Determine the [X, Y] coordinate at the center of the cell enclosing the given text.  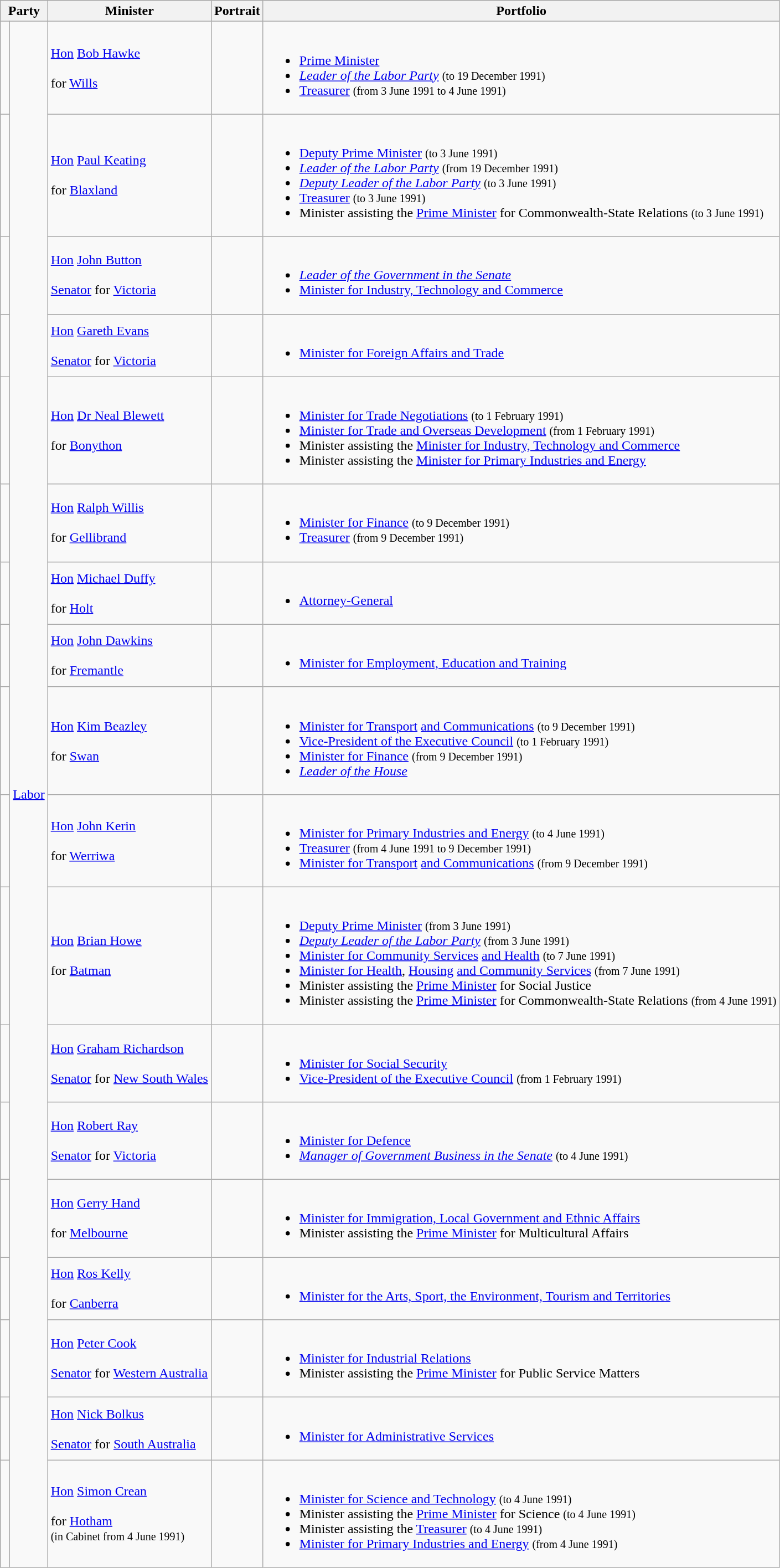
Labor [29, 794]
Minister for the Arts, Sport, the Environment, Tourism and Territories [521, 1288]
Hon Bob Hawke for Wills [130, 68]
Hon Gerry Hand for Melbourne [130, 1219]
Leader of the Government in the SenateMinister for Industry, Technology and Commerce [521, 275]
Portfolio [521, 11]
Party [24, 11]
Minister for DefenceManager of Government Business in the Senate (to 4 June 1991) [521, 1141]
Hon Nick Bolkus Senator for South Australia [130, 1429]
Minister for Foreign Affairs and Trade [521, 346]
Minister [130, 11]
Hon John Kerin for Werriwa [130, 841]
Hon Ros Kelly for Canberra [130, 1288]
Minister for Social SecurityVice-President of the Executive Council (from 1 February 1991) [521, 1063]
Minister for Employment, Education and Training [521, 656]
Minister for Industrial RelationsMinister assisting the Prime Minister for Public Service Matters [521, 1359]
Minister for Finance (to 9 December 1991)Treasurer (from 9 December 1991) [521, 523]
Hon Graham Richardson Senator for New South Wales [130, 1063]
Hon Peter Cook Senator for Western Australia [130, 1359]
Minister for Administrative Services [521, 1429]
Attorney-General [521, 593]
Minister for Immigration, Local Government and Ethnic AffairsMinister assisting the Prime Minister for Multicultural Affairs [521, 1219]
Hon John Button Senator for Victoria [130, 275]
Hon Gareth Evans Senator for Victoria [130, 346]
Hon Robert Ray Senator for Victoria [130, 1141]
Hon Dr Neal Blewett for Bonython [130, 430]
Hon Ralph Willis for Gellibrand [130, 523]
Prime MinisterLeader of the Labor Party (to 19 December 1991)Treasurer (from 3 June 1991 to 4 June 1991) [521, 68]
Portrait [237, 11]
Hon John Dawkins for Fremantle [130, 656]
Hon Michael Duffy for Holt [130, 593]
Hon Brian Howe for Batman [130, 955]
Hon Kim Beazley for Swan [130, 741]
Hon Simon Crean for Hotham (in Cabinet from 4 June 1991) [130, 1514]
Hon Paul Keating for Blaxland [130, 175]
